Provide the [x, y] coordinate of the cell's center where the given text is located.  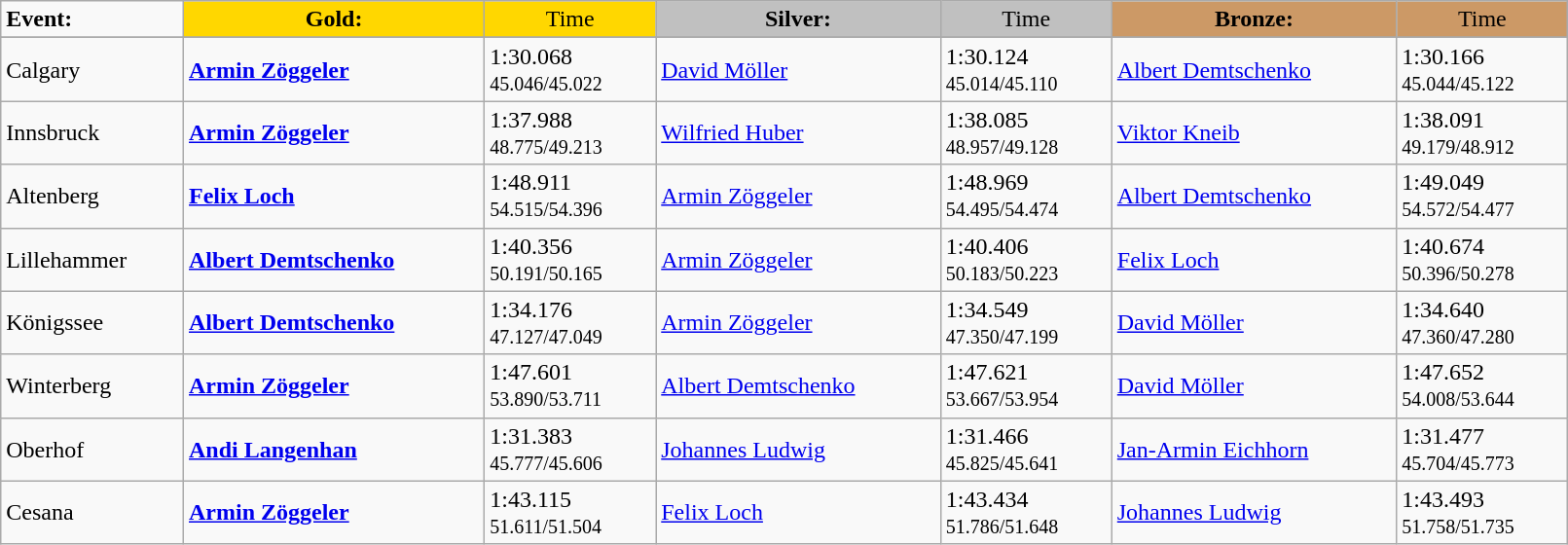
1:34.176 47.127/47.049 [570, 323]
1:34.640 47.360/47.280 [1482, 323]
Lillehammer [92, 259]
1:48.969 54.495/54.474 [1026, 197]
1:40.674 50.396/50.278 [1482, 259]
Bronze: [1254, 19]
1:47.652 54.008/53.644 [1482, 385]
1:38.091 49.179/48.912 [1482, 132]
Silver: [798, 19]
1:38.085 48.957/49.128 [1026, 132]
Oberhof [92, 450]
Innsbruck [92, 132]
Viktor Kneib [1254, 132]
1:43.493 51.758/51.735 [1482, 512]
1:49.049 54.572/54.477 [1482, 197]
Wilfried Huber [798, 132]
Calgary [92, 70]
Cesana [92, 512]
1:43.115 51.611/51.504 [570, 512]
Altenberg [92, 197]
Gold: [335, 19]
Andi Langenhan [335, 450]
1:31.477 45.704/45.773 [1482, 450]
1:31.383 45.777/45.606 [570, 450]
1:30.068 45.046/45.022 [570, 70]
Jan-Armin Eichhorn [1254, 450]
1:40.406 50.183/50.223 [1026, 259]
1:40.356 50.191/50.165 [570, 259]
1:47.601 53.890/53.711 [570, 385]
Winterberg [92, 385]
1:43.434 51.786/51.648 [1026, 512]
1:30.166 45.044/45.122 [1482, 70]
1:30.124 45.014/45.110 [1026, 70]
Königssee [92, 323]
1:31.466 45.825/45.641 [1026, 450]
1:47.621 53.667/53.954 [1026, 385]
1:34.549 47.350/47.199 [1026, 323]
1:48.911 54.515/54.396 [570, 197]
Event: [92, 19]
1:37.988 48.775/49.213 [570, 132]
